Output the [x, y] coordinate of the center of the cell containing the given text.  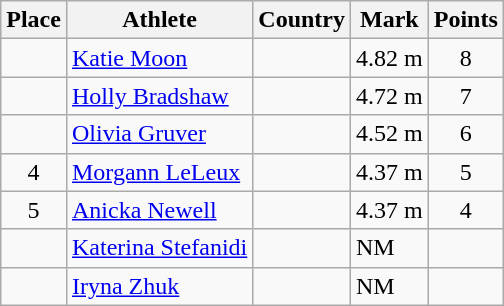
Mark [390, 20]
Iryna Zhuk [159, 286]
4.82 m [390, 58]
7 [466, 96]
Place [34, 20]
Athlete [159, 20]
Katerina Stefanidi [159, 248]
6 [466, 134]
Points [466, 20]
Country [302, 20]
4.52 m [390, 134]
8 [466, 58]
Katie Moon [159, 58]
Anicka Newell [159, 210]
Holly Bradshaw [159, 96]
Morgann LeLeux [159, 172]
Olivia Gruver [159, 134]
4.72 m [390, 96]
